Extract the [X, Y] coordinate from the center of the cell holding the provided text.  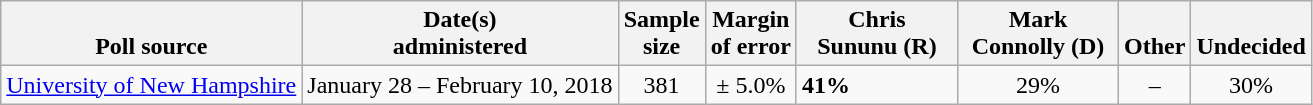
Date(s)administered [460, 34]
41% [876, 85]
Undecided [1251, 34]
Samplesize [662, 34]
30% [1251, 85]
Marginof error [750, 34]
Other [1155, 34]
± 5.0% [750, 85]
MarkConnolly (D) [1038, 34]
29% [1038, 85]
– [1155, 85]
January 28 – February 10, 2018 [460, 85]
ChrisSununu (R) [876, 34]
University of New Hampshire [152, 85]
Poll source [152, 34]
381 [662, 85]
